Scan for the cell matching the given text and deliver its (X, Y) coordinate at center. 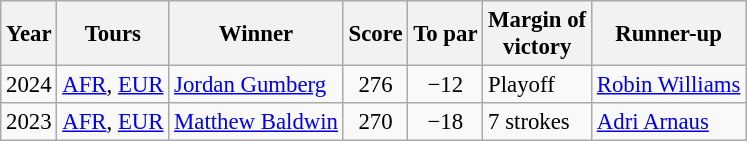
Runner-up (668, 34)
Year (29, 34)
2023 (29, 122)
Tours (113, 34)
Adri Arnaus (668, 122)
To par (446, 34)
2024 (29, 85)
Winner (256, 34)
Matthew Baldwin (256, 122)
7 strokes (538, 122)
Robin Williams (668, 85)
−12 (446, 85)
270 (376, 122)
−18 (446, 122)
Playoff (538, 85)
Margin ofvictory (538, 34)
Score (376, 34)
276 (376, 85)
Jordan Gumberg (256, 85)
